Identify which cell holds the provided text, then report its [x, y] central coordinate. 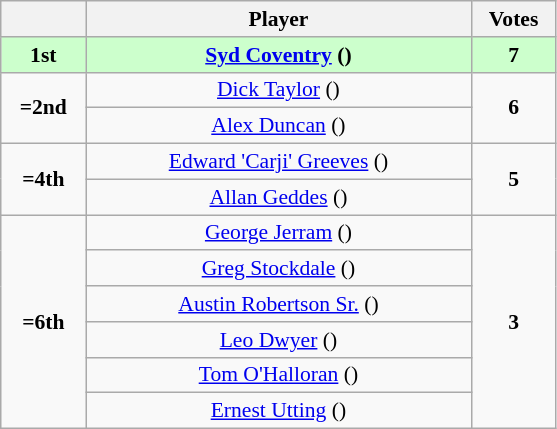
5 [514, 180]
Austin Robertson Sr. () [278, 304]
Greg Stockdale () [278, 269]
3 [514, 322]
Alex Duncan () [278, 126]
Syd Coventry () [278, 55]
Player [278, 19]
1st [44, 55]
6 [514, 108]
Ernest Utting () [278, 411]
=6th [44, 322]
Edward 'Carji' Greeves () [278, 162]
Dick Taylor () [278, 90]
Tom O'Halloran () [278, 375]
=4th [44, 180]
George Jerram () [278, 233]
Allan Geddes () [278, 197]
Leo Dwyer () [278, 340]
Votes [514, 19]
=2nd [44, 108]
7 [514, 55]
